Determine the (X, Y) coordinate at the center of the cell enclosing the given text.  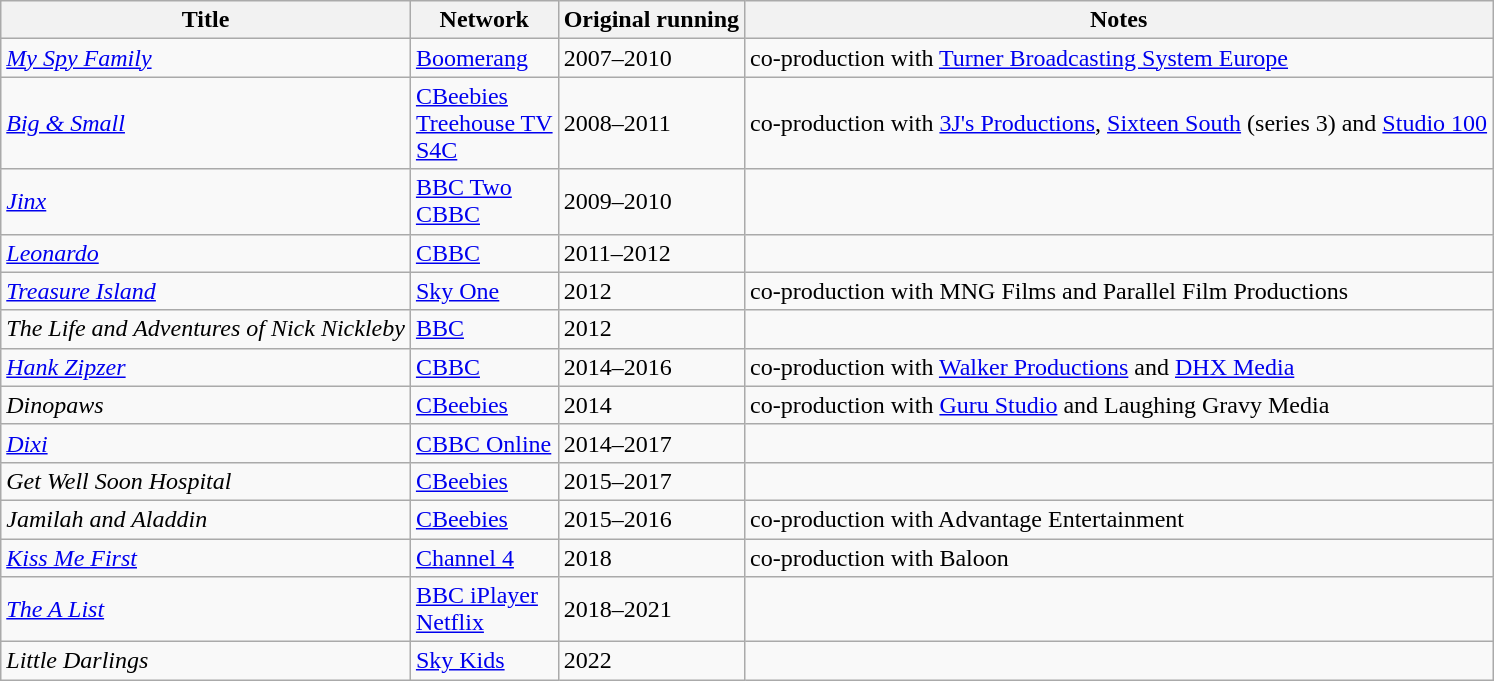
The A List (206, 610)
co-production with Advantage Entertainment (1119, 519)
Get Well Soon Hospital (206, 481)
Treasure Island (206, 291)
2018–2021 (651, 610)
Notes (1119, 20)
BBC (484, 329)
Jamilah and Aladdin (206, 519)
co-production with Turner Broadcasting System Europe (1119, 58)
The Life and Adventures of Nick Nickleby (206, 329)
My Spy Family (206, 58)
co-production with MNG Films and Parallel Film Productions (1119, 291)
2014–2016 (651, 367)
co-production with Walker Productions and DHX Media (1119, 367)
2014 (651, 405)
2022 (651, 661)
Leonardo (206, 253)
Jinx (206, 202)
co-production with 3J's Productions, Sixteen South (series 3) and Studio 100 (1119, 123)
Dinopaws (206, 405)
Sky Kids (484, 661)
2011–2012 (651, 253)
2008–2011 (651, 123)
Sky One (484, 291)
Channel 4 (484, 557)
BBC TwoCBBC (484, 202)
Big & Small (206, 123)
co-production with Baloon (1119, 557)
Kiss Me First (206, 557)
Boomerang (484, 58)
2018 (651, 557)
Dixi (206, 443)
2015–2016 (651, 519)
Title (206, 20)
CBeebiesTreehouse TVS4C (484, 123)
Hank Zipzer (206, 367)
2007–2010 (651, 58)
co-production with Guru Studio and Laughing Gravy Media (1119, 405)
BBC iPlayerNetflix (484, 610)
2014–2017 (651, 443)
Original running (651, 20)
CBBC Online (484, 443)
2015–2017 (651, 481)
Little Darlings (206, 661)
Network (484, 20)
2009–2010 (651, 202)
